Pinpoint the cell where the given text exists, returning its [X, Y] midpoint coordinate. 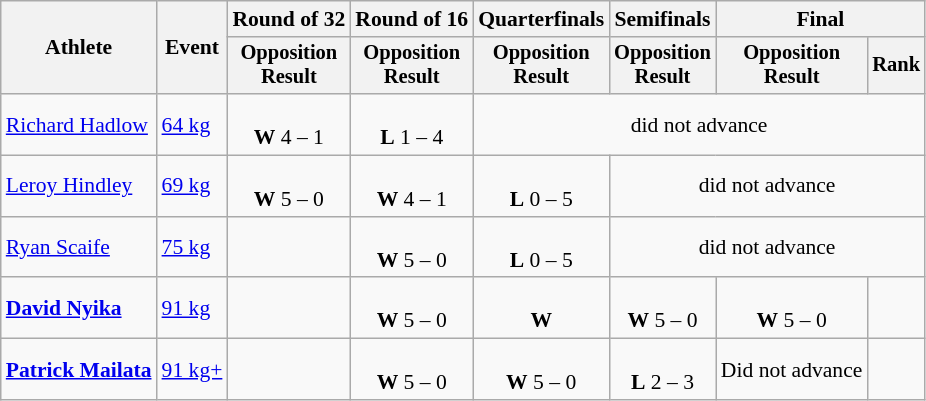
Round of 16 [412, 19]
Ryan Scaife [79, 248]
Patrick Mailata [79, 370]
W [541, 308]
Richard Hadlow [79, 124]
Did not advance [792, 370]
75 kg [192, 248]
69 kg [192, 186]
Quarterfinals [541, 19]
Event [192, 48]
91 kg+ [192, 370]
Semifinals [662, 19]
Athlete [79, 48]
L 2 – 3 [662, 370]
Final [820, 19]
Round of 32 [288, 19]
Rank [896, 66]
64 kg [192, 124]
David Nyika [79, 308]
L 1 – 4 [412, 124]
91 kg [192, 308]
Leroy Hindley [79, 186]
